For the text-containing cell, return its midpoint in [X, Y] coordinate format. 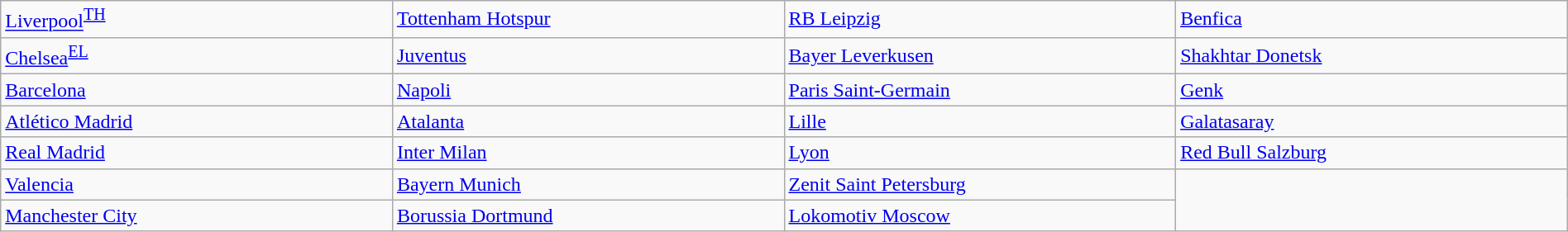
Lille [980, 121]
Manchester City [197, 215]
Atlético Madrid [197, 121]
LiverpoolTH [197, 20]
Benfica [1372, 20]
Lokomotiv Moscow [980, 215]
RB Leipzig [980, 20]
Tottenham Hotspur [588, 20]
Real Madrid [197, 153]
Napoli [588, 90]
Atalanta [588, 121]
Bayer Leverkusen [980, 56]
Genk [1372, 90]
Inter Milan [588, 153]
Paris Saint-Germain [980, 90]
Juventus [588, 56]
Zenit Saint Petersburg [980, 184]
Galatasaray [1372, 121]
Lyon [980, 153]
Borussia Dortmund [588, 215]
Bayern Munich [588, 184]
Valencia [197, 184]
Red Bull Salzburg [1372, 153]
Barcelona [197, 90]
ChelseaEL [197, 56]
Shakhtar Donetsk [1372, 56]
